Extract the (x, y) coordinate from the center of the cell holding the provided text.  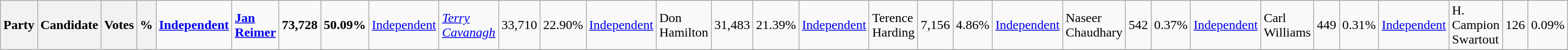
22.90% (563, 25)
126 (1515, 25)
Terry Cavanagh (469, 25)
Carl Williams (1287, 25)
7,156 (935, 25)
Jan Reimer (255, 25)
449 (1327, 25)
0.37% (1171, 25)
Party (19, 25)
Naseer Chaudhary (1094, 25)
33,710 (519, 25)
50.09% (345, 25)
Don Hamilton (684, 25)
31,483 (733, 25)
21.39% (776, 25)
% (146, 25)
Terence Harding (893, 25)
73,728 (300, 25)
0.09% (1547, 25)
Candidate (69, 25)
4.86% (973, 25)
0.31% (1359, 25)
H. Campion Swartout (1476, 25)
542 (1138, 25)
Votes (119, 25)
